Return the [x, y] coordinate for the center point of the cell that contains the specified text.  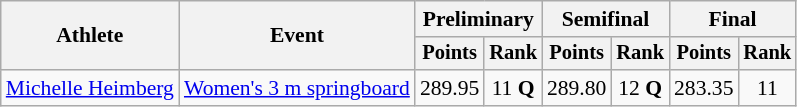
Women's 3 m springboard [297, 88]
11 Q [513, 88]
11 [767, 88]
12 Q [640, 88]
Athlete [90, 36]
Final [732, 19]
283.35 [704, 88]
289.80 [576, 88]
289.95 [450, 88]
Michelle Heimberg [90, 88]
Event [297, 36]
Preliminary [478, 19]
Semifinal [606, 19]
